Search for the cell housing the specified text and yield its [x, y] center coordinate. 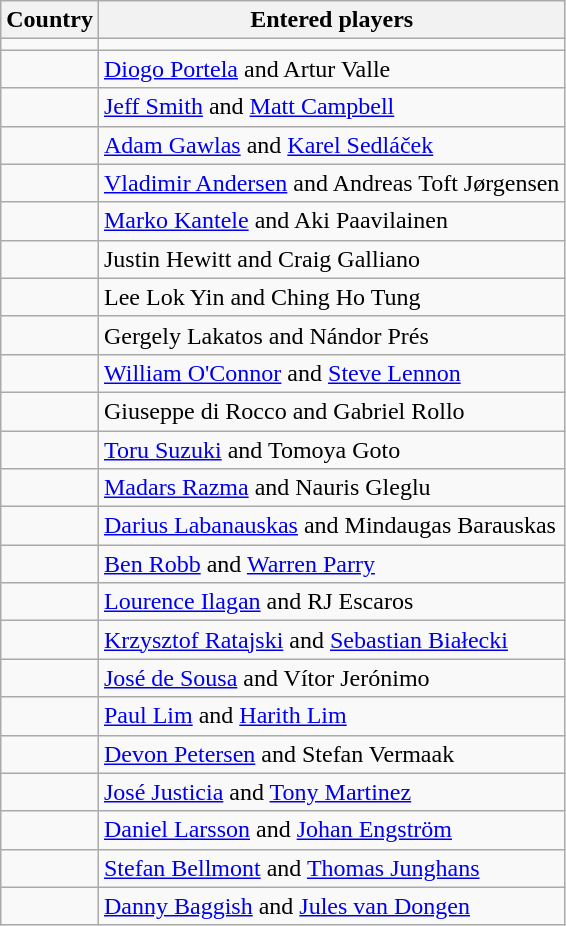
Marko Kantele and Aki Paavilainen [331, 221]
Lourence Ilagan and RJ Escaros [331, 602]
Ben Robb and Warren Parry [331, 564]
Diogo Portela and Artur Valle [331, 69]
Darius Labanauskas and Mindaugas Barauskas [331, 526]
Adam Gawlas and Karel Sedláček [331, 145]
Krzysztof Ratajski and Sebastian Białecki [331, 640]
Paul Lim and Harith Lim [331, 716]
Entered players [331, 20]
Daniel Larsson and Johan Engström [331, 830]
Giuseppe di Rocco and Gabriel Rollo [331, 411]
Lee Lok Yin and Ching Ho Tung [331, 297]
William O'Connor and Steve Lennon [331, 373]
Stefan Bellmont and Thomas Junghans [331, 868]
José de Sousa and Vítor Jerónimo [331, 678]
Jeff Smith and Matt Campbell [331, 107]
Vladimir Andersen and Andreas Toft Jørgensen [331, 183]
Justin Hewitt and Craig Galliano [331, 259]
Toru Suzuki and Tomoya Goto [331, 449]
Gergely Lakatos and Nándor Prés [331, 335]
Danny Baggish and Jules van Dongen [331, 906]
Country [50, 20]
Devon Petersen and Stefan Vermaak [331, 754]
Madars Razma and Nauris Gleglu [331, 488]
José Justicia and Tony Martinez [331, 792]
